Detect which cell encompasses the target text, then output its [x, y] center coordinate. 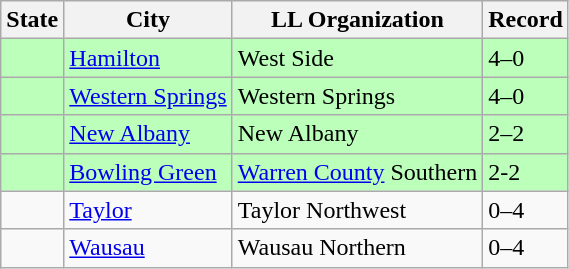
Bowling Green [148, 172]
West Side [357, 58]
Record [526, 20]
Warren County Southern [357, 172]
Wausau Northern [357, 248]
State [32, 20]
LL Organization [357, 20]
Hamilton [148, 58]
2-2 [526, 172]
2–2 [526, 134]
City [148, 20]
Wausau [148, 248]
Taylor Northwest [357, 210]
Taylor [148, 210]
